Scan for the cell matching the given text and deliver its [x, y] coordinate at center. 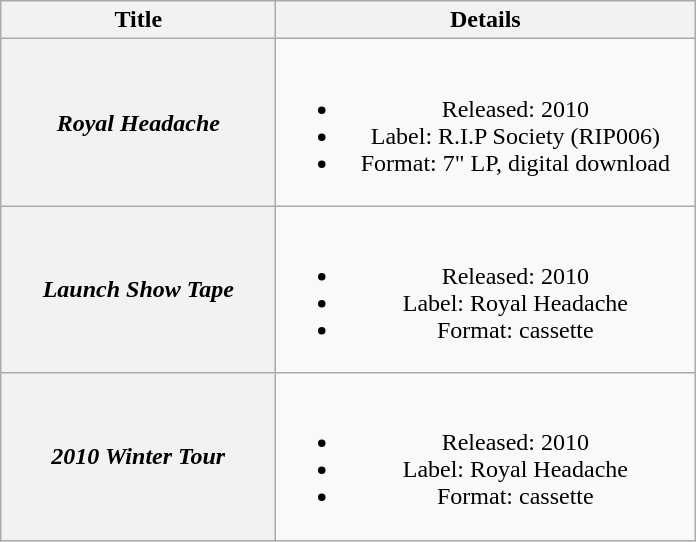
Details [486, 20]
Title [138, 20]
Released: 2010Label: R.I.P Society (RIP006)Format: 7" LP, digital download [486, 122]
2010 Winter Tour [138, 456]
Launch Show Tape [138, 290]
Royal Headache [138, 122]
